Find where the given text appears and provide that cell's center as [X, Y] coordinate. 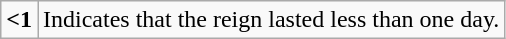
Indicates that the reign lasted less than one day. [272, 20]
<1 [20, 20]
